Identify which cell holds the provided text, then report its [x, y] central coordinate. 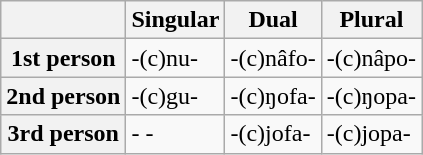
Dual [273, 20]
3rd person [64, 134]
-(c)gu- [176, 96]
-(c)nâfo- [273, 58]
-(c)nu- [176, 58]
1st person [64, 58]
Singular [176, 20]
-(c)nâpo- [371, 58]
-(c)jofa- [273, 134]
Plural [371, 20]
-(c)ŋopa- [371, 96]
2nd person [64, 96]
- - [176, 134]
-(c)jopa- [371, 134]
-(c)ŋofa- [273, 96]
